Identify which cell holds the provided text, then report its [X, Y] central coordinate. 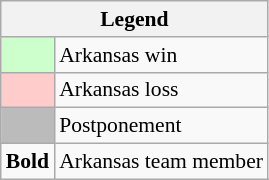
Arkansas win [161, 55]
Postponement [161, 126]
Arkansas loss [161, 90]
Bold [28, 162]
Arkansas team member [161, 162]
Legend [134, 19]
